From the cell containing the given text, extract its center point as [X, Y] coordinate. 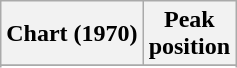
Chart (1970) [72, 34]
Peak position [189, 34]
